Identify which cell holds the provided text, then report its [x, y] central coordinate. 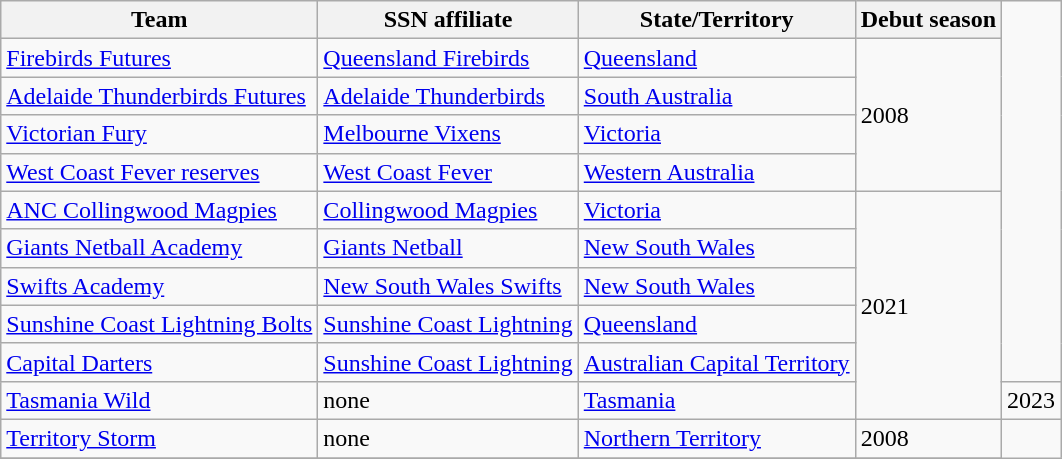
Tasmania [716, 400]
Swifts Academy [160, 286]
Collingwood Magpies [448, 210]
Queensland Firebirds [448, 58]
Tasmania Wild [160, 400]
2023 [1032, 400]
Adelaide Thunderbirds [448, 96]
Western Australia [716, 172]
New South Wales Swifts [448, 286]
Giants Netball [448, 248]
Adelaide Thunderbirds Futures [160, 96]
Melbourne Vixens [448, 134]
Sunshine Coast Lightning Bolts [160, 324]
State/Territory [716, 20]
Giants Netball Academy [160, 248]
South Australia [716, 96]
Debut season [928, 20]
Northern Territory [716, 438]
SSN affiliate [448, 20]
Capital Darters [160, 362]
West Coast Fever reserves [160, 172]
Firebirds Futures [160, 58]
Territory Storm [160, 438]
2021 [928, 305]
ANC Collingwood Magpies [160, 210]
Australian Capital Territory [716, 362]
Team [160, 20]
West Coast Fever [448, 172]
Victorian Fury [160, 134]
